Capture the cell that displays the provided text and extract its [x, y] central coordinate. 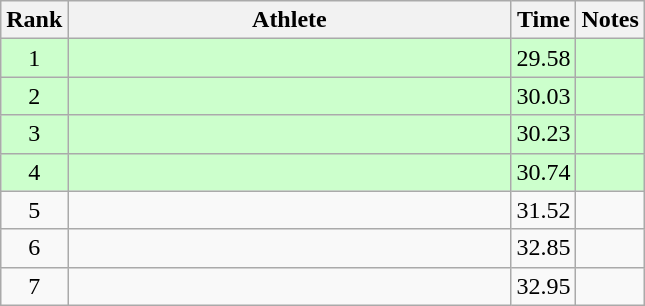
Time [544, 20]
31.52 [544, 210]
30.03 [544, 96]
5 [34, 210]
30.23 [544, 134]
3 [34, 134]
32.85 [544, 248]
32.95 [544, 286]
4 [34, 172]
30.74 [544, 172]
29.58 [544, 58]
2 [34, 96]
Rank [34, 20]
7 [34, 286]
6 [34, 248]
Athlete [290, 20]
1 [34, 58]
Notes [610, 20]
